For the text-containing cell, return its midpoint in (x, y) coordinate format. 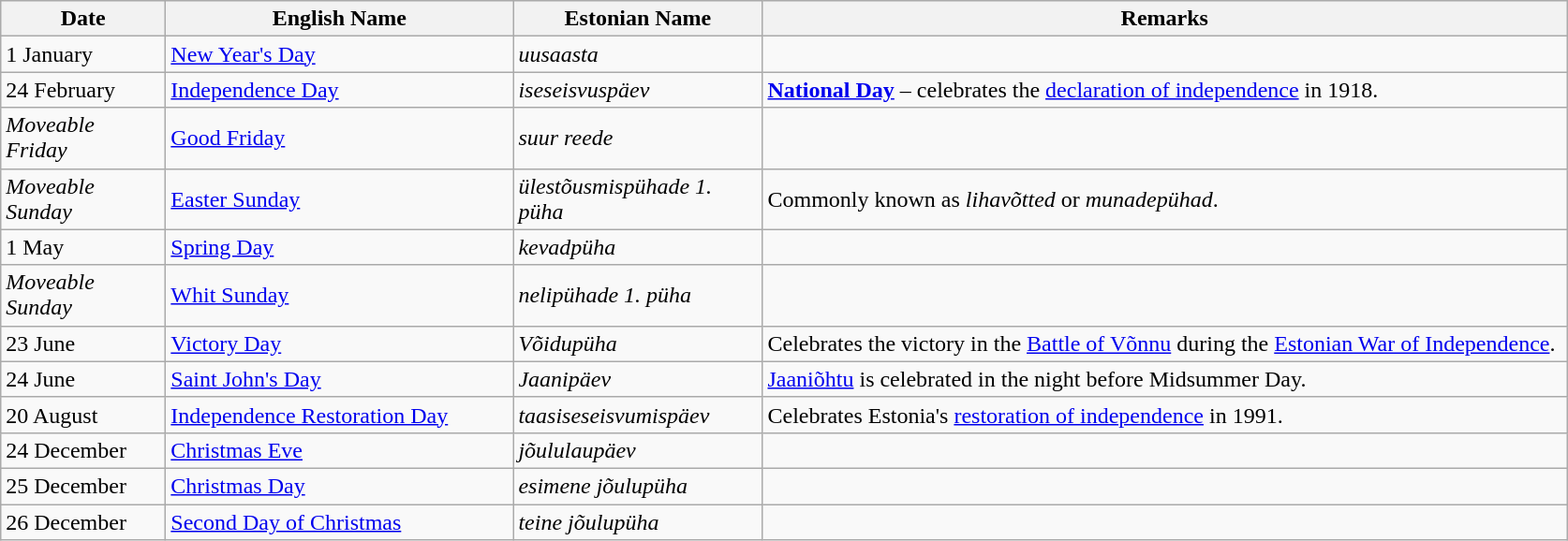
nelipühade 1. püha (638, 296)
Spring Day (339, 247)
taasiseseisvumispäev (638, 415)
Christmas Day (339, 486)
ülestõusmispühade 1. püha (638, 198)
25 December (83, 486)
Good Friday (339, 139)
Victory Day (339, 344)
23 June (83, 344)
Celebrates Estonia's restoration of independence in 1991. (1165, 415)
Võidupüha (638, 344)
26 December (83, 521)
Saint John's Day (339, 379)
Estonian Name (638, 19)
Jaaniõhtu is celebrated in the night before Midsummer Day. (1165, 379)
Remarks (1165, 19)
Commonly known as lihavõtted or munadepühad. (1165, 198)
Jaanipäev (638, 379)
Whit Sunday (339, 296)
New Year's Day (339, 54)
20 August (83, 415)
Moveable Friday (83, 139)
Date (83, 19)
jõululaupäev (638, 450)
24 February (83, 90)
1 January (83, 54)
uusaasta (638, 54)
esimene jõulupüha (638, 486)
suur reede (638, 139)
Christmas Eve (339, 450)
Second Day of Christmas (339, 521)
1 May (83, 247)
English Name (339, 19)
Easter Sunday (339, 198)
National Day – celebrates the declaration of independence in 1918. (1165, 90)
kevadpüha (638, 247)
Independence Restoration Day (339, 415)
teine jõulupüha (638, 521)
iseseisvuspäev (638, 90)
24 June (83, 379)
24 December (83, 450)
Celebrates the victory in the Battle of Võnnu during the Estonian War of Independence. (1165, 344)
Independence Day (339, 90)
